Extract the (X, Y) coordinate from the center of the cell holding the provided text.  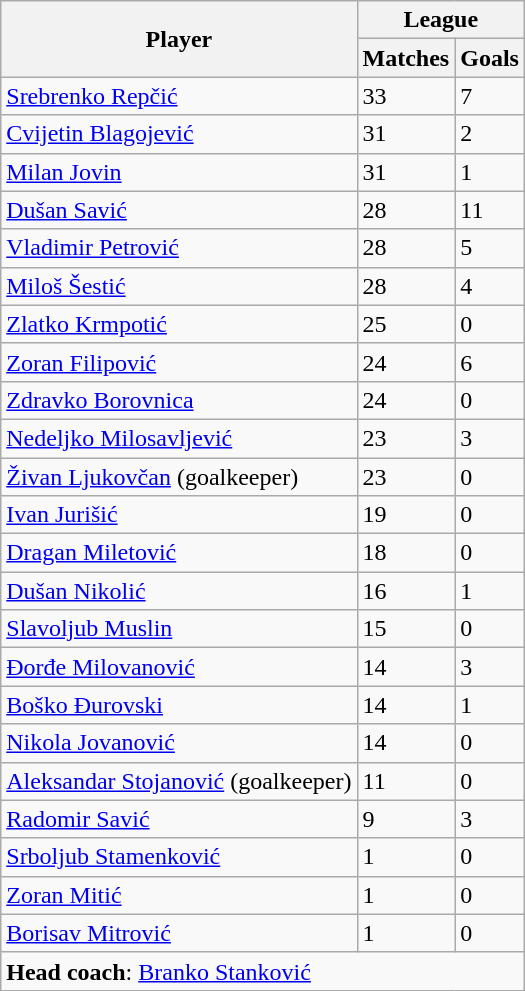
Head coach: Branko Stanković (263, 971)
4 (490, 286)
Nikola Jovanović (179, 743)
Slavoljub Muslin (179, 629)
Srboljub Stamenković (179, 857)
Nedeljko Milosavljević (179, 438)
Player (179, 39)
Milan Jovin (179, 172)
Zdravko Borovnica (179, 400)
Miloš Šestić (179, 286)
Ivan Jurišić (179, 515)
Zoran Filipović (179, 362)
Boško Đurovski (179, 705)
League (440, 20)
7 (490, 96)
6 (490, 362)
5 (490, 248)
16 (406, 591)
2 (490, 134)
Zoran Mitić (179, 895)
Goals (490, 58)
Cvijetin Blagojević (179, 134)
Dušan Nikolić (179, 591)
Srebrenko Repčić (179, 96)
Zlatko Krmpotić (179, 324)
Dušan Savić (179, 210)
15 (406, 629)
Vladimir Petrović (179, 248)
25 (406, 324)
19 (406, 515)
Đorđe Milovanović (179, 667)
33 (406, 96)
Aleksandar Stojanović (goalkeeper) (179, 781)
9 (406, 819)
Borisav Mitrović (179, 933)
Radomir Savić (179, 819)
Dragan Miletović (179, 553)
Živan Ljukovčan (goalkeeper) (179, 477)
18 (406, 553)
Matches (406, 58)
